Find where the given text appears and provide that cell's center as (X, Y) coordinate. 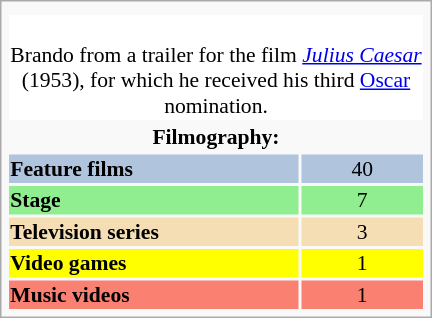
7 (362, 200)
Brando from a trailer for the film Julius Caesar (1953), for which he received his third Oscar nomination. (216, 68)
Feature films (154, 168)
Filmography: (216, 137)
Video games (154, 263)
Television series (154, 231)
Music videos (154, 294)
40 (362, 168)
3 (362, 231)
Stage (154, 200)
